Capture the cell that displays the provided text and extract its (x, y) central coordinate. 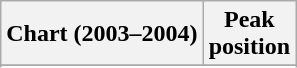
Chart (2003–2004) (102, 34)
Peakposition (249, 34)
